Pinpoint the cell where the given text exists, returning its [X, Y] midpoint coordinate. 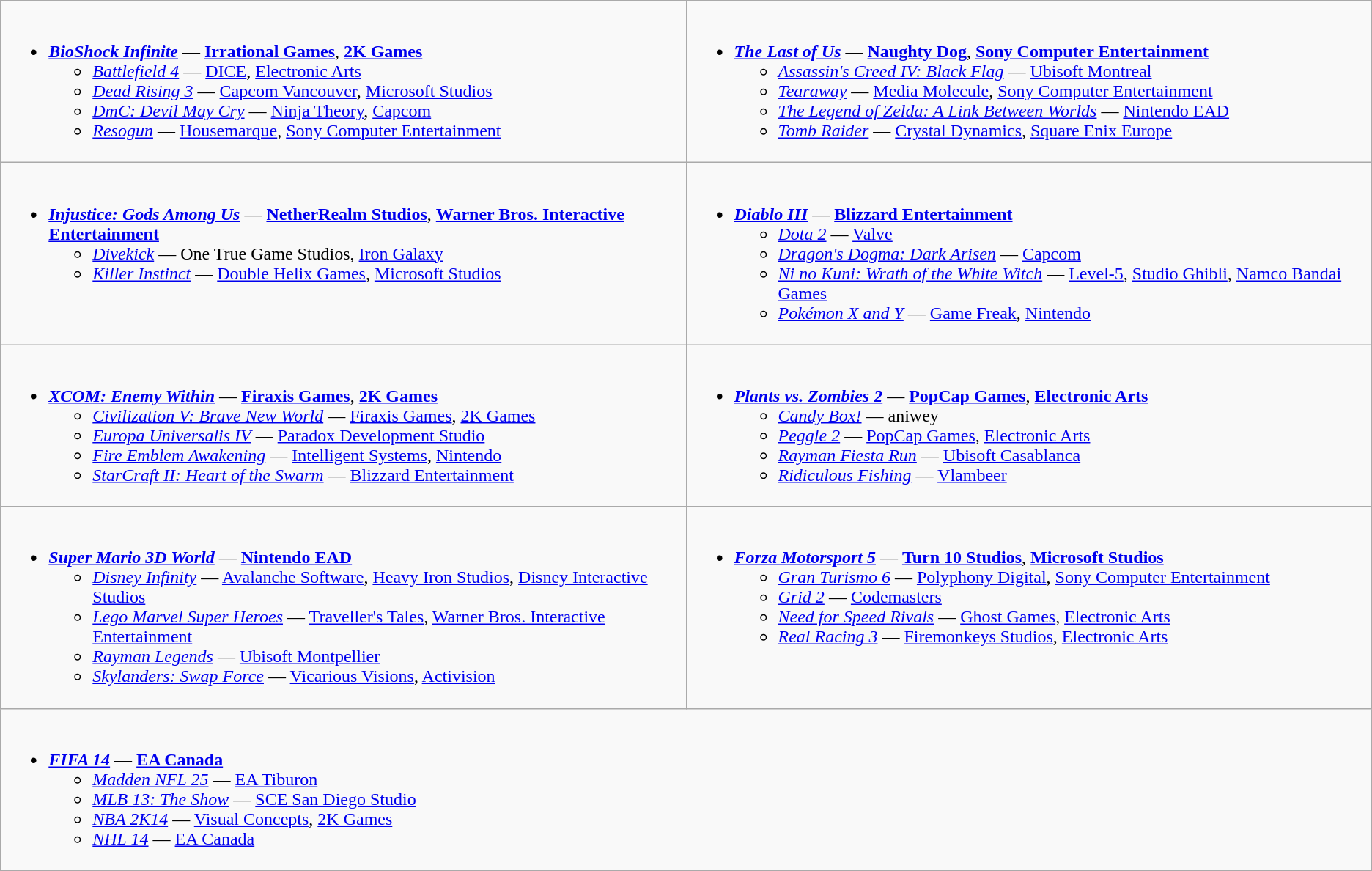
FIFA 14 — EA CanadaMadden NFL 25 — EA TiburonMLB 13: The Show — SCE San Diego StudioNBA 2K14 — Visual Concepts, 2K GamesNHL 14 — EA Canada [686, 789]
